Determine the (X, Y) coordinate at the center of the cell enclosing the given text.  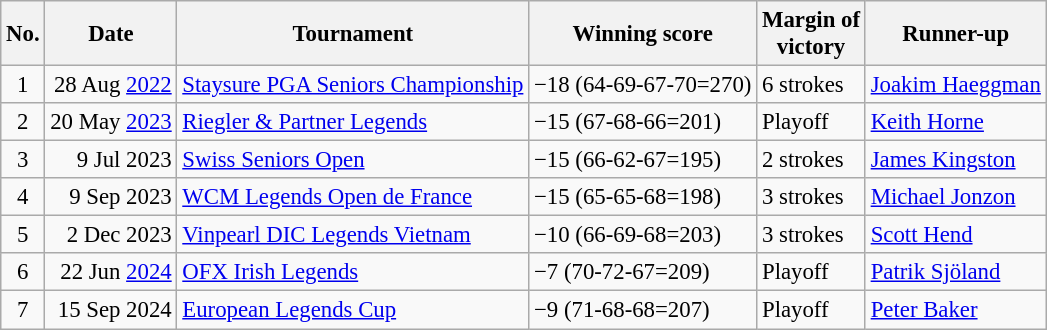
Date (111, 34)
OFX Irish Legends (353, 273)
−18 (64-69-67-70=270) (643, 85)
−10 (66-69-68=203) (643, 235)
Swiss Seniors Open (353, 160)
Margin ofvictory (812, 34)
No. (23, 34)
WCM Legends Open de France (353, 197)
Winning score (643, 34)
−15 (65-65-68=198) (643, 197)
Vinpearl DIC Legends Vietnam (353, 235)
22 Jun 2024 (111, 273)
Keith Horne (956, 122)
Runner-up (956, 34)
Michael Jonzon (956, 197)
9 Sep 2023 (111, 197)
6 (23, 273)
Peter Baker (956, 310)
Scott Hend (956, 235)
3 (23, 160)
European Legends Cup (353, 310)
Staysure PGA Seniors Championship (353, 85)
5 (23, 235)
Tournament (353, 34)
28 Aug 2022 (111, 85)
James Kingston (956, 160)
6 strokes (812, 85)
Patrik Sjöland (956, 273)
20 May 2023 (111, 122)
2 (23, 122)
−15 (67-68-66=201) (643, 122)
2 Dec 2023 (111, 235)
Joakim Haeggman (956, 85)
−9 (71-68-68=207) (643, 310)
4 (23, 197)
7 (23, 310)
15 Sep 2024 (111, 310)
−15 (66-62-67=195) (643, 160)
−7 (70-72-67=209) (643, 273)
Riegler & Partner Legends (353, 122)
9 Jul 2023 (111, 160)
1 (23, 85)
2 strokes (812, 160)
